Determine the (X, Y) coordinate at the center of the cell enclosing the given text.  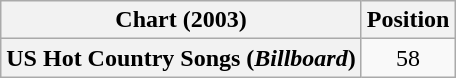
58 (408, 58)
US Hot Country Songs (Billboard) (181, 58)
Chart (2003) (181, 20)
Position (408, 20)
